For the text-containing cell, return its midpoint in (x, y) coordinate format. 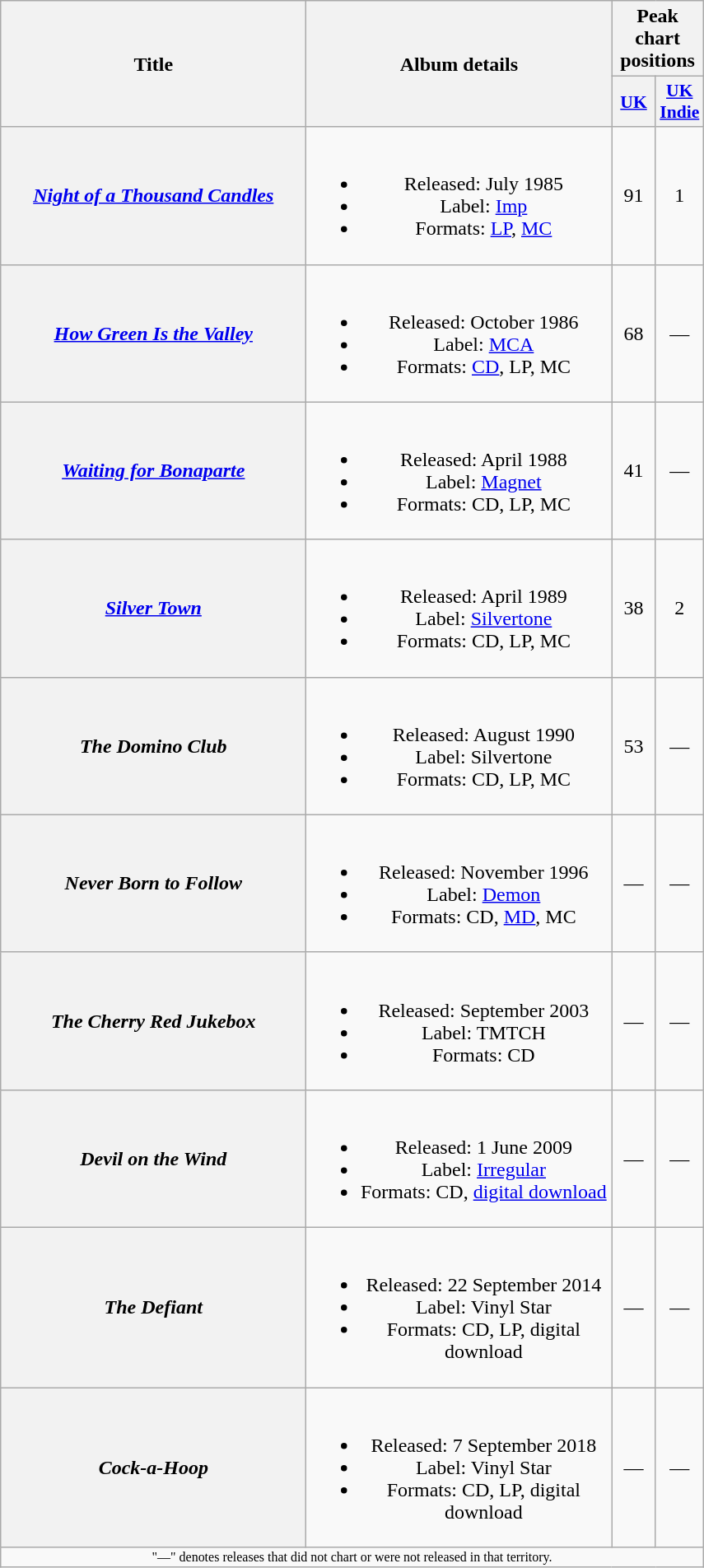
Released: July 1985Label: ImpFormats: LP, MC (459, 196)
Released: April 1989Label: SilvertoneFormats: CD, LP, MC (459, 608)
91 (634, 196)
1 (679, 196)
Released: August 1990Label: SilvertoneFormats: CD, LP, MC (459, 746)
The Domino Club (153, 746)
2 (679, 608)
68 (634, 333)
Released: April 1988Label: MagnetFormats: CD, LP, MC (459, 471)
Released: October 1986Label: MCAFormats: CD, LP, MC (459, 333)
38 (634, 608)
Released: 22 September 2014Label: Vinyl StarFormats: CD, LP, digital download (459, 1307)
Waiting for Bonaparte (153, 471)
"—" denotes releases that did not chart or were not released in that territory. (352, 1557)
How Green Is the Valley (153, 333)
Cock-a-Hoop (153, 1467)
Never Born to Follow (153, 883)
Album details (459, 64)
The Cherry Red Jukebox (153, 1021)
Silver Town (153, 608)
Devil on the Wind (153, 1158)
41 (634, 471)
Released: 1 June 2009Label: IrregularFormats: CD, digital download (459, 1158)
UK Indie (679, 102)
Night of a Thousand Candles (153, 196)
Peak chart positions (657, 39)
UK (634, 102)
Title (153, 64)
53 (634, 746)
Released: 7 September 2018Label: Vinyl StarFormats: CD, LP, digital download (459, 1467)
Released: September 2003Label: TMTCHFormats: CD (459, 1021)
Released: November 1996Label: DemonFormats: CD, MD, MC (459, 883)
The Defiant (153, 1307)
